Extract the [x, y] coordinate from the center of the cell holding the provided text.  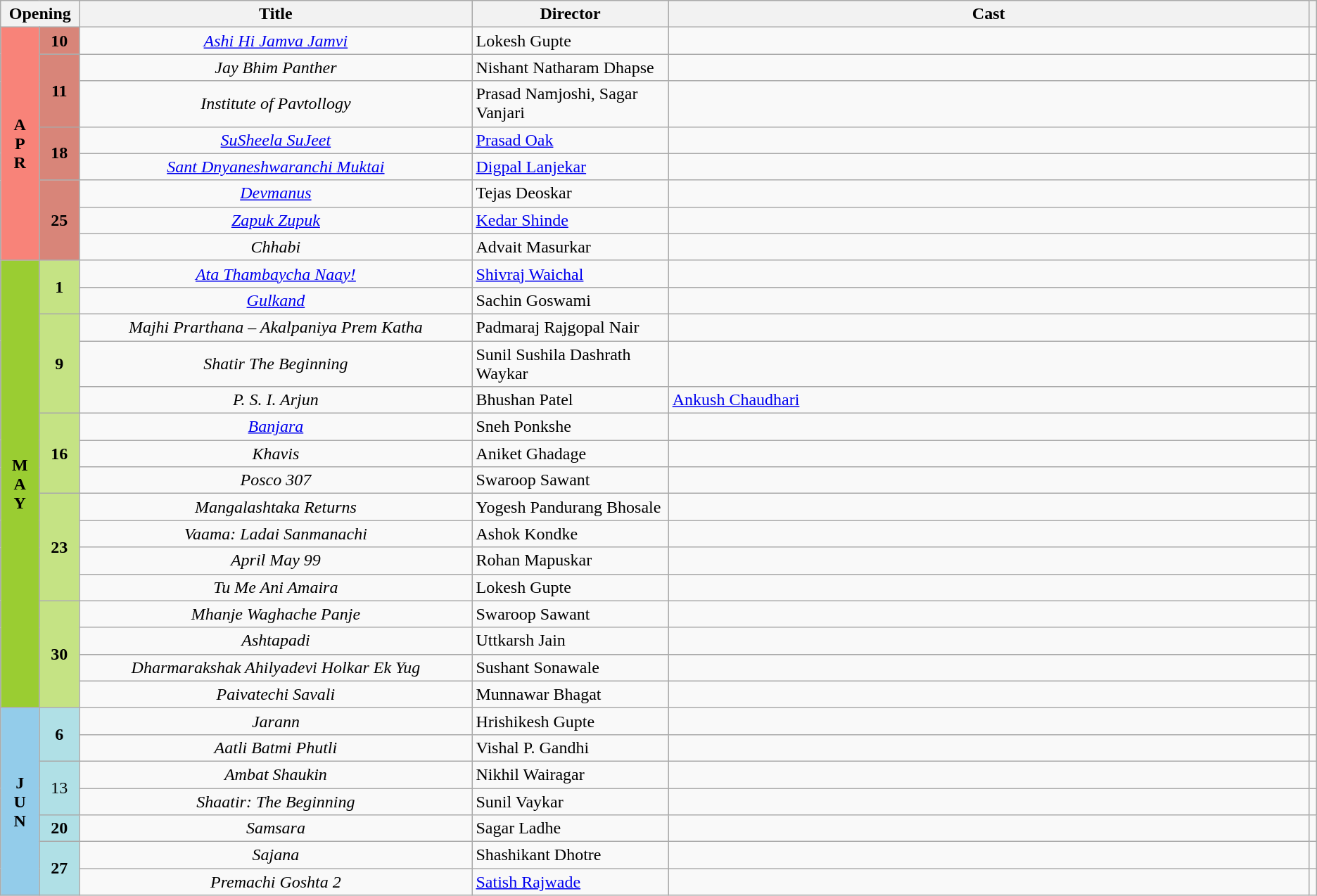
Sunil Vaykar [570, 801]
Majhi Prarthana – Akalpaniya Prem Katha [276, 327]
Opening [40, 14]
Vaama: Ladai Sanmanachi [276, 534]
Director [570, 14]
Nishant Natharam Dhapse [570, 68]
Jay Bhim Panther [276, 68]
Padmaraj Rajgopal Nair [570, 327]
Samsara [276, 828]
Shaatir: The Beginning [276, 801]
Ashi Hi Jamva Jamvi [276, 41]
Sajana [276, 855]
Institute of Pavtollogy [276, 104]
Ambat Shaukin [276, 774]
11 [59, 90]
Satish Rajwade [570, 882]
Banjara [276, 427]
10 [59, 41]
23 [59, 547]
Vishal P. Gandhi [570, 748]
Zapuk Zupuk [276, 220]
13 [59, 788]
Sneh Ponkshe [570, 427]
APR [20, 144]
Cast [988, 14]
Nikhil Wairagar [570, 774]
Hrishikesh Gupte [570, 721]
Prasad Oak [570, 140]
27 [59, 869]
April May 99 [276, 561]
Aatli Batmi Phutli [276, 748]
25 [59, 220]
Jarann [276, 721]
Sunil Sushila Dashrath Waykar [570, 363]
MAY [20, 484]
Ankush Chaudhari [988, 400]
Mhanje Waghache Panje [276, 614]
Ashtapadi [276, 641]
Shashikant Dhotre [570, 855]
Posco 307 [276, 480]
Ata Thambaycha Naay! [276, 274]
Mangalashtaka Returns [276, 507]
30 [59, 654]
Bhushan Patel [570, 400]
Yogesh Pandurang Bhosale [570, 507]
Tejas Deoskar [570, 193]
20 [59, 828]
1 [59, 287]
Rohan Mapuskar [570, 561]
Munnawar Bhagat [570, 694]
Sachin Goswami [570, 300]
Chhabi [276, 247]
Paivatechi Savali [276, 694]
Sagar Ladhe [570, 828]
Uttkarsh Jain [570, 641]
Premachi Goshta 2 [276, 882]
9 [59, 363]
Ashok Kondke [570, 534]
Sant Dnyaneshwaranchi Muktai [276, 167]
18 [59, 153]
Digpal Lanjekar [570, 167]
JUN [20, 801]
16 [59, 454]
Title [276, 14]
P. S. I. Arjun [276, 400]
6 [59, 734]
Aniket Ghadage [570, 454]
SuSheela SuJeet [276, 140]
Advait Masurkar [570, 247]
Shivraj Waichal [570, 274]
Tu Me Ani Amaira [276, 587]
Khavis [276, 454]
Sushant Sonawale [570, 667]
Dharmarakshak Ahilyadevi Holkar Ek Yug [276, 667]
Prasad Namjoshi, Sagar Vanjari [570, 104]
Gulkand [276, 300]
Shatir The Beginning [276, 363]
Devmanus [276, 193]
Kedar Shinde [570, 220]
